Output the [x, y] coordinate of the center of the cell containing the given text.  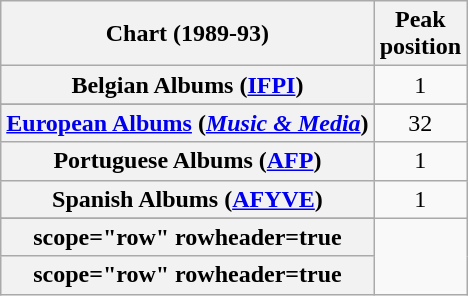
Portuguese Albums (AFP) [188, 161]
Peakposition [420, 34]
Spanish Albums (AFYVE) [188, 199]
32 [420, 123]
Belgian Albums (IFPI) [188, 85]
European Albums (Music & Media) [188, 123]
Chart (1989-93) [188, 34]
